Search for the cell housing the specified text and yield its [x, y] center coordinate. 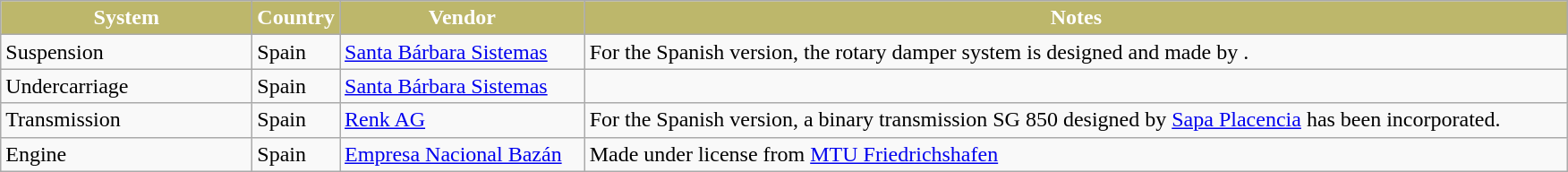
For the Spanish version, the rotary damper system is designed and made by . [1076, 52]
Undercarriage [127, 86]
Country [296, 18]
Engine [127, 154]
Suspension [127, 52]
For the Spanish version, a binary transmission SG 850 designed by Sapa Placencia has been incorporated. [1076, 120]
Notes [1076, 18]
Transmission [127, 120]
Renk AG [463, 120]
Empresa Nacional Bazán [463, 154]
Made under license from MTU Friedrichshafen [1076, 154]
System [127, 18]
Vendor [463, 18]
